Provide the [x, y] coordinate of the cell's center where the given text is located.  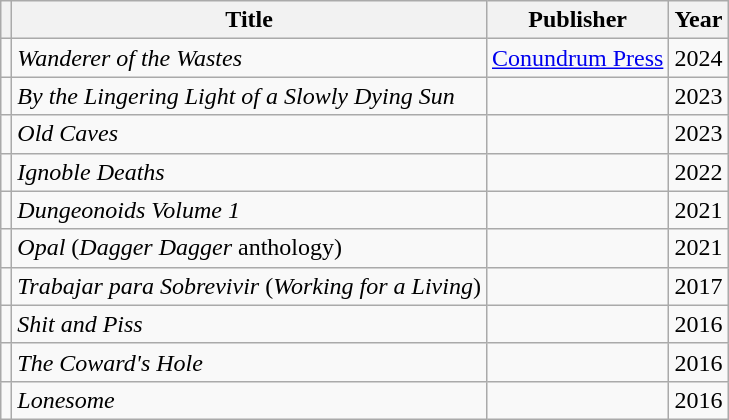
2017 [698, 286]
Trabajar para Sobrevivir (Working for a Living) [250, 286]
Conundrum Press [577, 58]
Dungeonoids Volume 1 [250, 210]
2024 [698, 58]
Shit and Piss [250, 324]
Old Caves [250, 134]
Wanderer of the Wastes [250, 58]
Publisher [577, 20]
By the Lingering Light of a Slowly Dying Sun [250, 96]
The Coward's Hole [250, 362]
Title [250, 20]
Lonesome [250, 400]
Year [698, 20]
2022 [698, 172]
Opal (Dagger Dagger anthology) [250, 248]
Ignoble Deaths [250, 172]
